Detect which cell encompasses the target text, then output its [x, y] center coordinate. 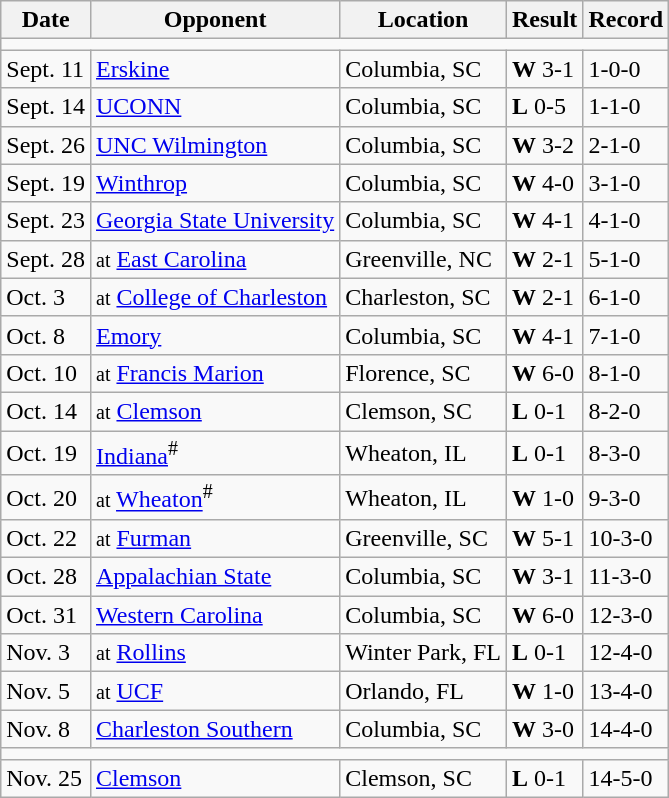
Opponent [214, 20]
Oct. 10 [46, 373]
Winthrop [214, 183]
6-1-0 [626, 297]
Greenville, SC [424, 539]
Sept. 14 [46, 107]
4-1-0 [626, 221]
Date [46, 20]
Oct. 8 [46, 335]
Oct. 14 [46, 411]
Oct. 3 [46, 297]
Oct. 19 [46, 452]
Winter Park, FL [424, 653]
at Clemson [214, 411]
Florence, SC [424, 373]
at Wheaton# [214, 498]
14-4-0 [626, 729]
5-1-0 [626, 259]
Oct. 28 [46, 577]
1-1-0 [626, 107]
at College of Charleston [214, 297]
13-4-0 [626, 691]
Erskine [214, 69]
Sept. 26 [46, 145]
8-2-0 [626, 411]
Western Carolina [214, 615]
Emory [214, 335]
7-1-0 [626, 335]
W 4-0 [544, 183]
2-1-0 [626, 145]
Result [544, 20]
Charleston Southern [214, 729]
W 5-1 [544, 539]
Sept. 11 [46, 69]
Location [424, 20]
12-4-0 [626, 653]
1-0-0 [626, 69]
at Rollins [214, 653]
Sept. 19 [46, 183]
Nov. 25 [46, 778]
8-3-0 [626, 452]
Nov. 8 [46, 729]
UNC Wilmington [214, 145]
W 3-2 [544, 145]
Record [626, 20]
Sept. 28 [46, 259]
Nov. 5 [46, 691]
UCONN [214, 107]
14-5-0 [626, 778]
at Furman [214, 539]
Georgia State University [214, 221]
12-3-0 [626, 615]
8-1-0 [626, 373]
Appalachian State [214, 577]
W 3-0 [544, 729]
Oct. 22 [46, 539]
3-1-0 [626, 183]
Sept. 23 [46, 221]
11-3-0 [626, 577]
Greenville, NC [424, 259]
Oct. 20 [46, 498]
Indiana# [214, 452]
Charleston, SC [424, 297]
9-3-0 [626, 498]
at East Carolina [214, 259]
L 0-5 [544, 107]
Clemson [214, 778]
Oct. 31 [46, 615]
at UCF [214, 691]
Nov. 3 [46, 653]
Orlando, FL [424, 691]
10-3-0 [626, 539]
at Francis Marion [214, 373]
